Output the [x, y] coordinate of the center of the cell containing the given text.  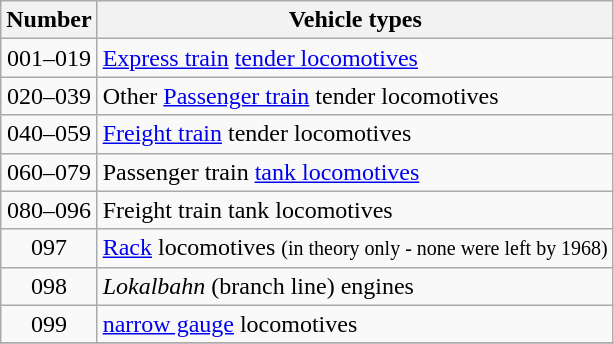
Passenger train tank locomotives [355, 172]
001–019 [49, 58]
040–059 [49, 134]
098 [49, 286]
Freight train tank locomotives [355, 210]
Lokalbahn (branch line) engines [355, 286]
narrow gauge locomotives [355, 324]
060–079 [49, 172]
020–039 [49, 96]
080–096 [49, 210]
Vehicle types [355, 20]
Freight train tender locomotives [355, 134]
Express train tender locomotives [355, 58]
097 [49, 248]
Other Passenger train tender locomotives [355, 96]
Number [49, 20]
099 [49, 324]
Rack locomotives (in theory only - none were left by 1968) [355, 248]
